Locate the cell with the specified text and output its (X, Y) center coordinate. 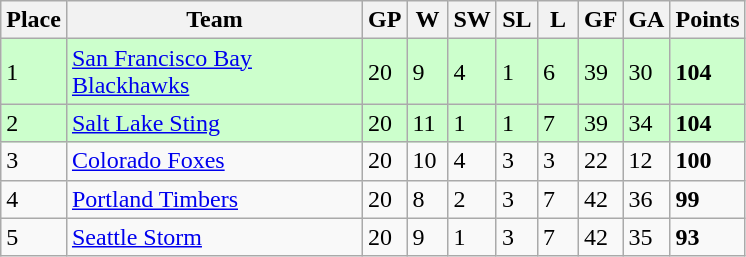
GA (646, 20)
11 (428, 123)
GF (601, 20)
8 (428, 199)
SL (516, 20)
6 (558, 72)
Seattle Storm (214, 237)
SW (472, 20)
San Francisco Bay Blackhawks (214, 72)
100 (708, 161)
30 (646, 72)
W (428, 20)
Portland Timbers (214, 199)
GP (385, 20)
93 (708, 237)
Colorado Foxes (214, 161)
22 (601, 161)
36 (646, 199)
12 (646, 161)
Salt Lake Sting (214, 123)
L (558, 20)
Points (708, 20)
35 (646, 237)
Team (214, 20)
10 (428, 161)
99 (708, 199)
Place (34, 20)
34 (646, 123)
5 (34, 237)
